Extract the (X, Y) coordinate from the center of the cell holding the provided text.  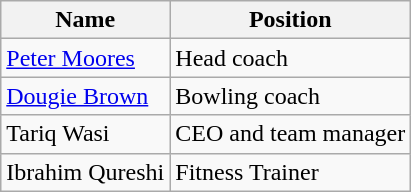
Fitness Trainer (290, 172)
Position (290, 20)
CEO and team manager (290, 134)
Ibrahim Qureshi (86, 172)
Head coach (290, 58)
Name (86, 20)
Dougie Brown (86, 96)
Peter Moores (86, 58)
Bowling coach (290, 96)
Tariq Wasi (86, 134)
